Find where the given text appears and provide that cell's center as [x, y] coordinate. 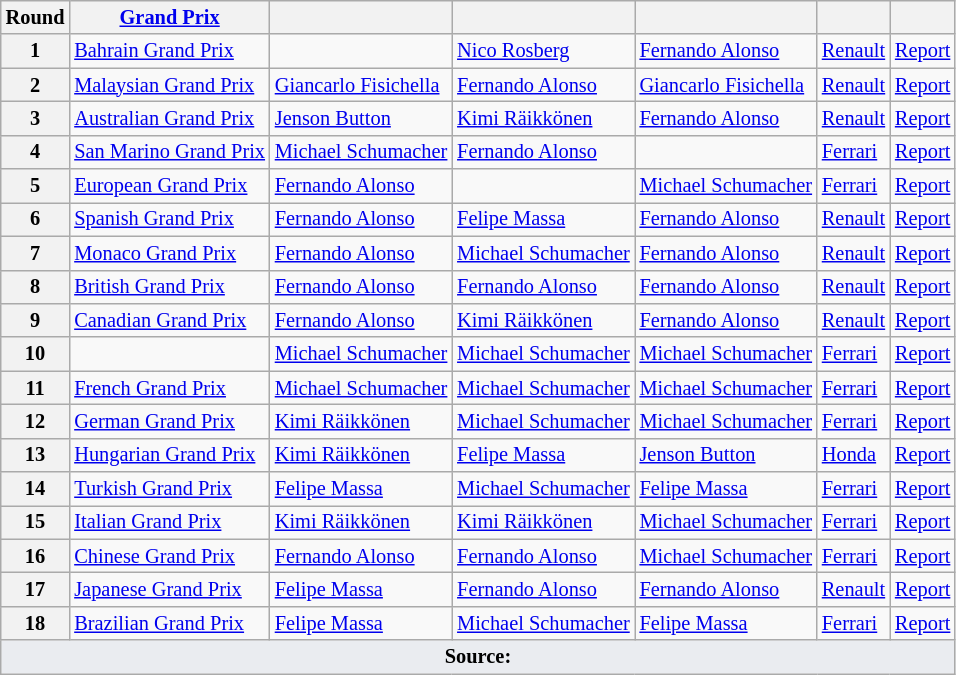
Bahrain Grand Prix [170, 51]
17 [36, 589]
Turkish Grand Prix [170, 489]
British Grand Prix [170, 287]
Round [36, 17]
6 [36, 219]
14 [36, 489]
Italian Grand Prix [170, 522]
Honda [854, 455]
Canadian Grand Prix [170, 320]
San Marino Grand Prix [170, 152]
1 [36, 51]
Chinese Grand Prix [170, 556]
Nico Rosberg [543, 51]
5 [36, 186]
7 [36, 253]
Source: [478, 657]
French Grand Prix [170, 388]
Japanese Grand Prix [170, 589]
Brazilian Grand Prix [170, 623]
Hungarian Grand Prix [170, 455]
11 [36, 388]
Grand Prix [170, 17]
Monaco Grand Prix [170, 253]
Australian Grand Prix [170, 118]
18 [36, 623]
8 [36, 287]
Malaysian Grand Prix [170, 85]
9 [36, 320]
13 [36, 455]
16 [36, 556]
European Grand Prix [170, 186]
12 [36, 421]
German Grand Prix [170, 421]
10 [36, 354]
3 [36, 118]
2 [36, 85]
4 [36, 152]
Spanish Grand Prix [170, 219]
15 [36, 522]
